Return the (X, Y) coordinate for the center point of the cell that contains the specified text.  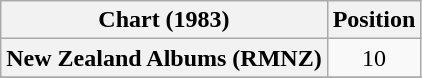
10 (374, 58)
New Zealand Albums (RMNZ) (164, 58)
Position (374, 20)
Chart (1983) (164, 20)
